Detect which cell encompasses the target text, then output its (x, y) center coordinate. 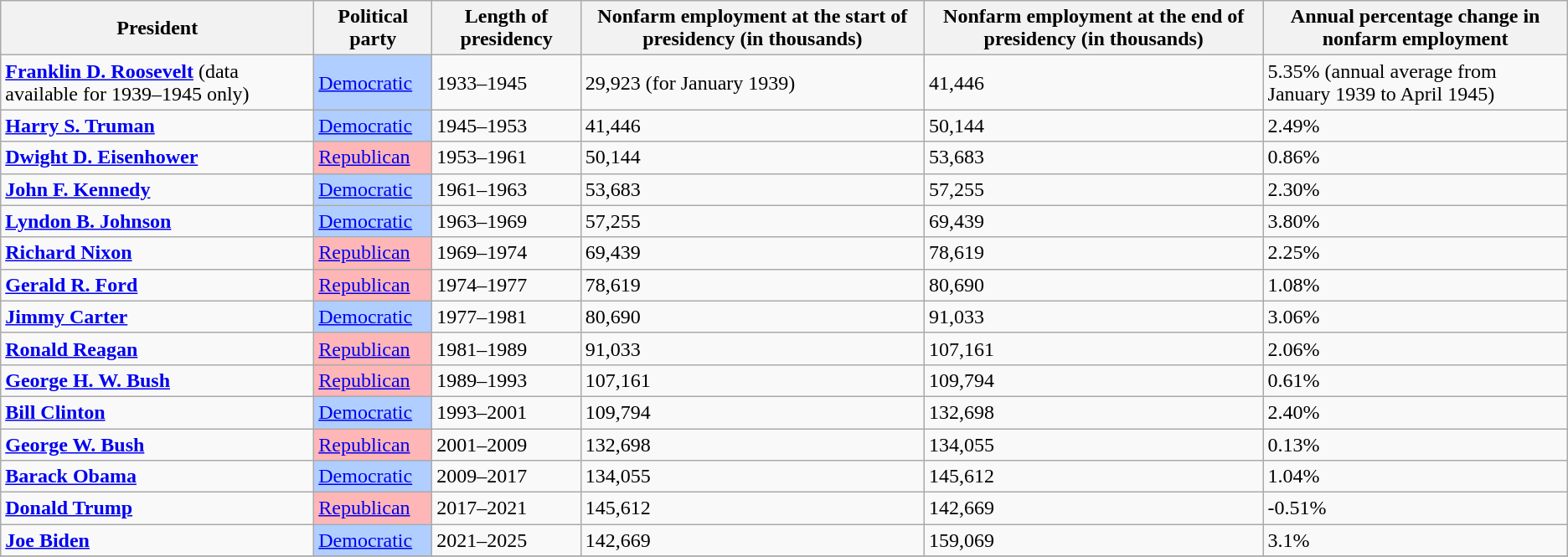
Ronald Reagan (157, 348)
5.35% (annual average from January 1939 to April 1945) (1416, 82)
Franklin D. Roosevelt (data available for 1939–1945 only) (157, 82)
2.25% (1416, 253)
2021–2025 (506, 540)
President (157, 28)
1981–1989 (506, 348)
0.86% (1416, 157)
2.06% (1416, 348)
1993–2001 (506, 412)
1989–1993 (506, 380)
3.06% (1416, 317)
Joe Biden (157, 540)
1974–1977 (506, 285)
2.49% (1416, 126)
George H. W. Bush (157, 380)
1945–1953 (506, 126)
0.61% (1416, 380)
1961–1963 (506, 189)
Nonfarm employment at the end of presidency (in thousands) (1094, 28)
2.40% (1416, 412)
2009–2017 (506, 477)
Bill Clinton (157, 412)
Lyndon B. Johnson (157, 221)
1969–1974 (506, 253)
Annual percentage change in nonfarm employment (1416, 28)
1.08% (1416, 285)
Richard Nixon (157, 253)
Jimmy Carter (157, 317)
2.30% (1416, 189)
Donald Trump (157, 508)
Gerald R. Ford (157, 285)
Barack Obama (157, 477)
1977–1981 (506, 317)
2001–2009 (506, 445)
2017–2021 (506, 508)
Length of presidency (506, 28)
29,923 (for January 1939) (752, 82)
Harry S. Truman (157, 126)
Nonfarm employment at the start of presidency (in thousands) (752, 28)
3.80% (1416, 221)
John F. Kennedy (157, 189)
-0.51% (1416, 508)
3.1% (1416, 540)
George W. Bush (157, 445)
0.13% (1416, 445)
1963–1969 (506, 221)
1953–1961 (506, 157)
Political party (374, 28)
1933–1945 (506, 82)
159,069 (1094, 540)
Dwight D. Eisenhower (157, 157)
1.04% (1416, 477)
